Provide the [X, Y] coordinate of the cell's center where the given text is located.  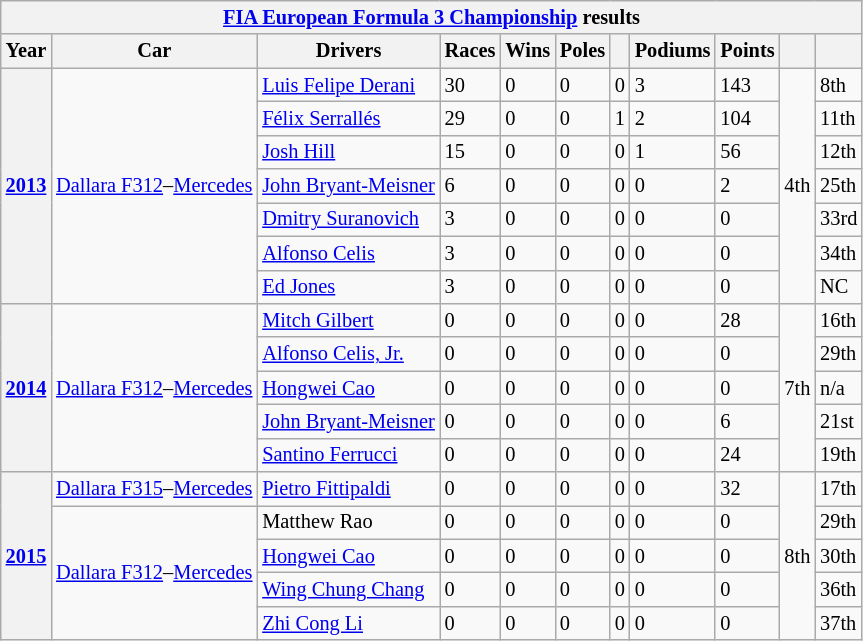
56 [747, 152]
2014 [26, 387]
Car [154, 51]
30th [838, 556]
21st [838, 421]
16th [838, 320]
Wing Chung Chang [348, 589]
104 [747, 118]
Josh Hill [348, 152]
30 [470, 85]
Drivers [348, 51]
143 [747, 85]
24 [747, 455]
FIA European Formula 3 Championship results [432, 17]
17th [838, 489]
19th [838, 455]
n/a [838, 388]
34th [838, 253]
2015 [26, 556]
Zhi Cong Li [348, 623]
12th [838, 152]
Wins [528, 51]
Matthew Rao [348, 522]
28 [747, 320]
7th [797, 387]
Luis Felipe Derani [348, 85]
Races [470, 51]
Year [26, 51]
Félix Serrallés [348, 118]
Mitch Gilbert [348, 320]
37th [838, 623]
Podiums [673, 51]
2013 [26, 186]
33rd [838, 219]
Alfonso Celis [348, 253]
Pietro Fittipaldi [348, 489]
36th [838, 589]
11th [838, 118]
Poles [582, 51]
25th [838, 186]
NC [838, 287]
Santino Ferrucci [348, 455]
Dallara F315–Mercedes [154, 489]
Dmitry Suranovich [348, 219]
Alfonso Celis, Jr. [348, 354]
32 [747, 489]
Ed Jones [348, 287]
15 [470, 152]
Points [747, 51]
4th [797, 186]
29 [470, 118]
